Find where the given text appears and provide that cell's center as [x, y] coordinate. 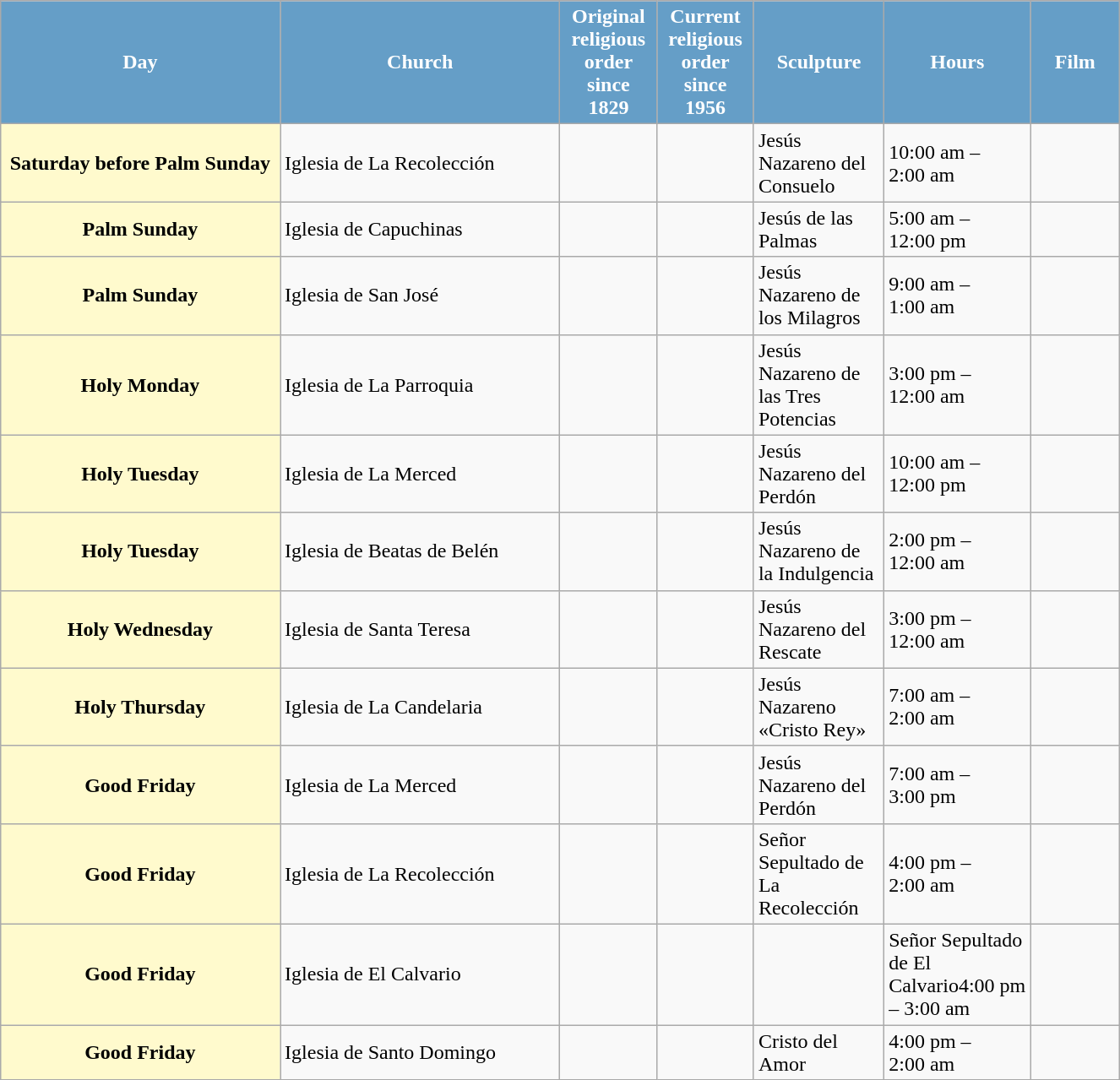
Holy Wednesday [140, 629]
Church [421, 62]
Iglesia de La Parroquia [421, 385]
Holy Thursday [140, 707]
2:00 pm – 12:00 am [958, 551]
Hours [958, 62]
Original religious ordersince 1829 [608, 62]
Sculpture [818, 62]
Day [140, 62]
Iglesia de Santa Teresa [421, 629]
7:00 am – 2:00 am [958, 707]
Current religious ordersince 1956 [706, 62]
Iglesia de Santo Domingo [421, 1052]
Señor Sepultado de La Recolección [818, 873]
Iglesia de Capuchinas [421, 230]
9:00 am – 1:00 am [958, 296]
Film [1075, 62]
Señor Sepultado de El Calvario4:00 pm – 3:00 am [958, 974]
Saturday before Palm Sunday [140, 163]
Holy Monday [140, 385]
Jesús de las Palmas [818, 230]
Jesús Nazareno de las Tres Potencias [818, 385]
10:00 am – 12:00 pm [958, 474]
7:00 am – 3:00 pm [958, 784]
10:00 am – 2:00 am [958, 163]
Jesús Nazareno «Cristo Rey» [818, 707]
Jesús Nazareno del Consuelo [818, 163]
Jesús Nazareno del Rescate [818, 629]
Iglesia de La Candelaria [421, 707]
Jesús Nazareno de los Milagros [818, 296]
5:00 am – 12:00 pm [958, 230]
Iglesia de El Calvario [421, 974]
Cristo del Amor [818, 1052]
Jesús Nazareno de la Indulgencia [818, 551]
Iglesia de San José [421, 296]
Iglesia de Beatas de Belén [421, 551]
